Return the [x, y] coordinate for the center point of the cell that contains the specified text.  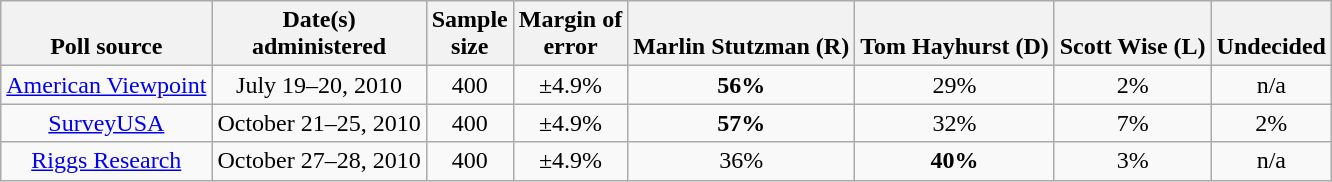
7% [1132, 123]
3% [1132, 161]
Samplesize [470, 34]
October 27–28, 2010 [319, 161]
57% [742, 123]
SurveyUSA [106, 123]
Undecided [1271, 34]
Date(s) administered [319, 34]
Riggs Research [106, 161]
40% [955, 161]
Poll source [106, 34]
July 19–20, 2010 [319, 85]
29% [955, 85]
Tom Hayhurst (D) [955, 34]
36% [742, 161]
Scott Wise (L) [1132, 34]
Marlin Stutzman (R) [742, 34]
32% [955, 123]
October 21–25, 2010 [319, 123]
Margin oferror [570, 34]
American Viewpoint [106, 85]
56% [742, 85]
